Extract the (X, Y) coordinate from the center of the cell holding the provided text.  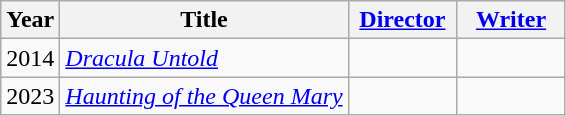
Director (402, 20)
Dracula Untold (204, 58)
Haunting of the Queen Mary (204, 96)
Writer (512, 20)
Title (204, 20)
2023 (30, 96)
Year (30, 20)
2014 (30, 58)
